Detect which cell encompasses the target text, then output its [x, y] center coordinate. 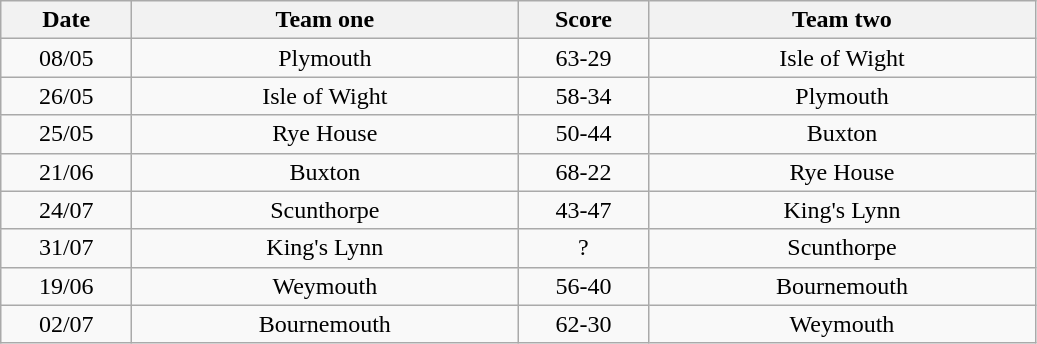
19/06 [66, 286]
Date [66, 20]
56-40 [584, 286]
31/07 [66, 248]
63-29 [584, 58]
68-22 [584, 172]
24/07 [66, 210]
50-44 [584, 134]
58-34 [584, 96]
Team two [842, 20]
02/07 [66, 324]
43-47 [584, 210]
21/06 [66, 172]
08/05 [66, 58]
26/05 [66, 96]
Team one [325, 20]
Score [584, 20]
25/05 [66, 134]
62-30 [584, 324]
? [584, 248]
